Locate the cell with the specified text and output its (X, Y) center coordinate. 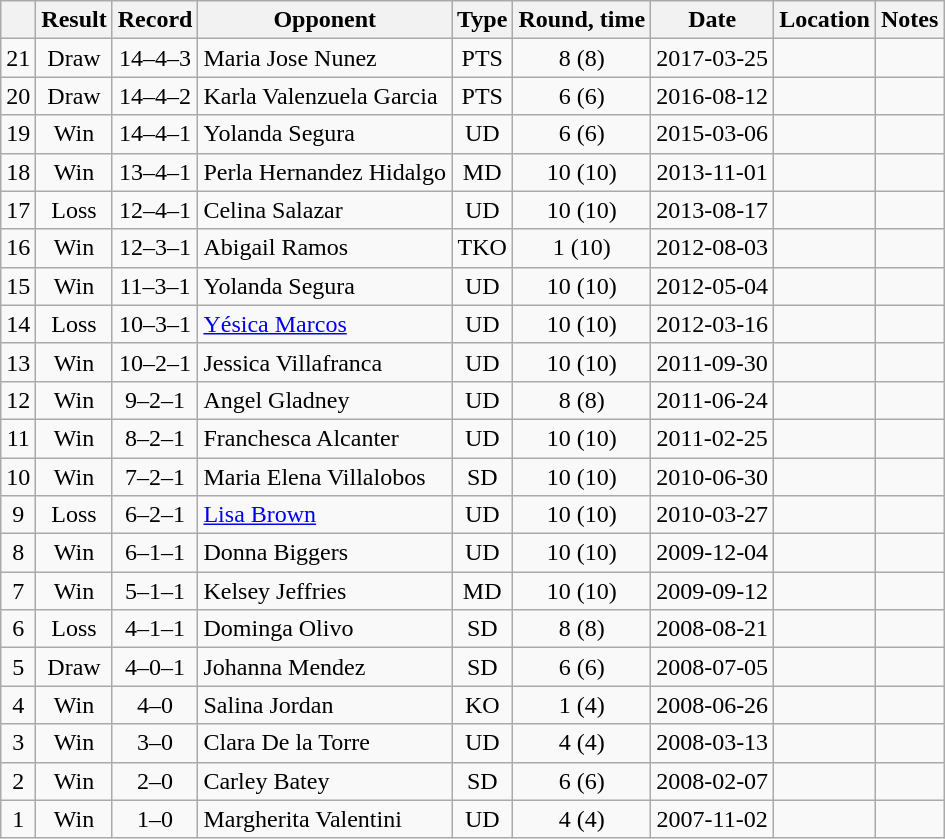
2010-03-27 (712, 515)
9 (18, 515)
Johanna Mendez (325, 667)
Abigail Ramos (325, 248)
20 (18, 96)
2008-03-13 (712, 743)
8 (18, 553)
Clara De la Torre (325, 743)
17 (18, 210)
Dominga Olivo (325, 629)
2013-08-17 (712, 210)
Maria Jose Nunez (325, 58)
11 (18, 438)
2008-02-07 (712, 781)
Karla Valenzuela Garcia (325, 96)
Franchesca Alcanter (325, 438)
14–4–1 (155, 134)
2012-05-04 (712, 286)
15 (18, 286)
10–3–1 (155, 324)
9–2–1 (155, 400)
5–1–1 (155, 591)
Yésica Marcos (325, 324)
2012-03-16 (712, 324)
11–3–1 (155, 286)
Salina Jordan (325, 705)
7 (18, 591)
12 (18, 400)
KO (482, 705)
3 (18, 743)
2012-08-03 (712, 248)
10 (18, 477)
Type (482, 20)
14–4–2 (155, 96)
4 (18, 705)
Record (155, 20)
21 (18, 58)
Carley Batey (325, 781)
1 (18, 819)
3–0 (155, 743)
2007-11-02 (712, 819)
Jessica Villafranca (325, 362)
2010-06-30 (712, 477)
13–4–1 (155, 172)
2008-07-05 (712, 667)
6 (18, 629)
TKO (482, 248)
Lisa Brown (325, 515)
10–2–1 (155, 362)
2008-08-21 (712, 629)
2009-09-12 (712, 591)
13 (18, 362)
12–3–1 (155, 248)
Perla Hernandez Hidalgo (325, 172)
Opponent (325, 20)
2011-02-25 (712, 438)
18 (18, 172)
Angel Gladney (325, 400)
Round, time (582, 20)
Kelsey Jeffries (325, 591)
4–1–1 (155, 629)
2009-12-04 (712, 553)
Location (825, 20)
2015-03-06 (712, 134)
16 (18, 248)
Celina Salazar (325, 210)
6–2–1 (155, 515)
14–4–3 (155, 58)
12–4–1 (155, 210)
2017-03-25 (712, 58)
5 (18, 667)
6–1–1 (155, 553)
2008-06-26 (712, 705)
19 (18, 134)
Maria Elena Villalobos (325, 477)
14 (18, 324)
1 (4) (582, 705)
2011-06-24 (712, 400)
2–0 (155, 781)
Margherita Valentini (325, 819)
2016-08-12 (712, 96)
1 (10) (582, 248)
7–2–1 (155, 477)
2011-09-30 (712, 362)
Result (74, 20)
Notes (909, 20)
1–0 (155, 819)
4–0 (155, 705)
4–0–1 (155, 667)
8–2–1 (155, 438)
Date (712, 20)
2 (18, 781)
2013-11-01 (712, 172)
Donna Biggers (325, 553)
